For the text-containing cell, return its midpoint in [X, Y] coordinate format. 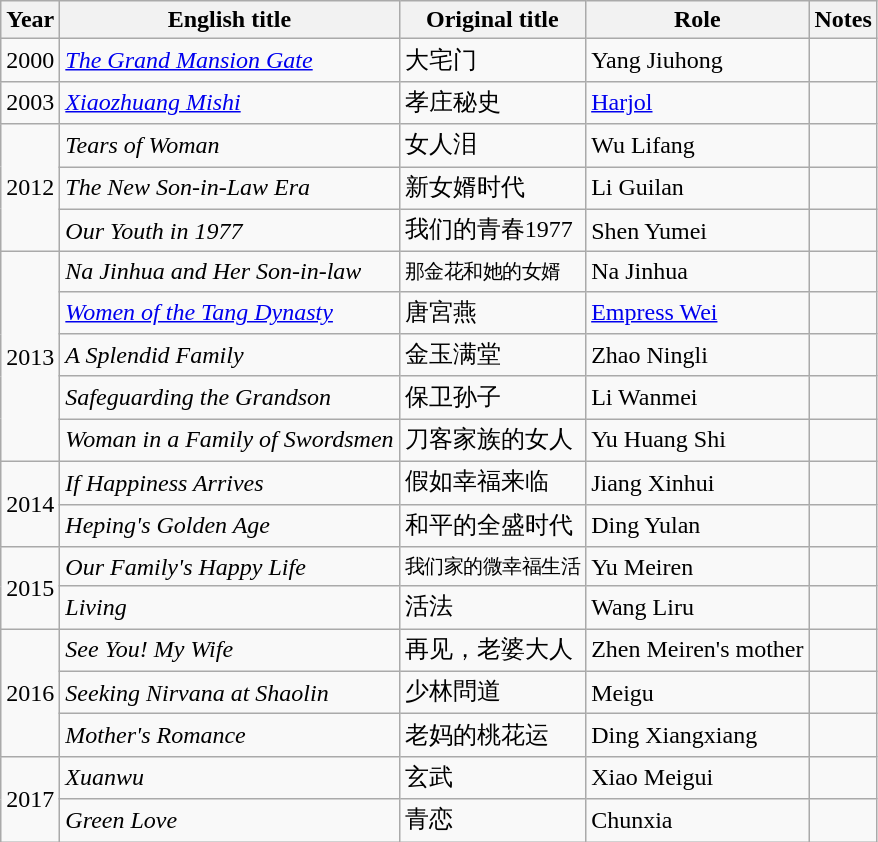
我们的青春1977 [492, 230]
Zhao Ningli [698, 356]
Na Jinhua and Her Son-in-law [230, 272]
刀客家族的女人 [492, 440]
孝庄秘史 [492, 102]
Xiaozhuang Mishi [230, 102]
The Grand Mansion Gate [230, 60]
唐宮燕 [492, 312]
Tears of Woman [230, 146]
2003 [30, 102]
我们家的微幸福生活 [492, 567]
少林問道 [492, 692]
A Splendid Family [230, 356]
Notes [843, 20]
Living [230, 608]
Chunxia [698, 820]
Woman in a Family of Swordsmen [230, 440]
Year [30, 20]
Yu Huang Shi [698, 440]
2013 [30, 357]
Ding Yulan [698, 526]
Wu Lifang [698, 146]
Na Jinhua [698, 272]
女人泪 [492, 146]
新女婿时代 [492, 188]
Ding Xiangxiang [698, 736]
保卫孙子 [492, 398]
2012 [30, 188]
Safeguarding the Grandson [230, 398]
Heping's Golden Age [230, 526]
See You! My Wife [230, 650]
Our Family's Happy Life [230, 567]
和平的全盛时代 [492, 526]
English title [230, 20]
Mother's Romance [230, 736]
Yu Meiren [698, 567]
Shen Yumei [698, 230]
Zhen Meiren's mother [698, 650]
2017 [30, 798]
假如幸福来临 [492, 482]
大宅门 [492, 60]
Role [698, 20]
Yang Jiuhong [698, 60]
2014 [30, 504]
Jiang Xinhui [698, 482]
Li Wanmei [698, 398]
2000 [30, 60]
2016 [30, 693]
老妈的桃花运 [492, 736]
金玉满堂 [492, 356]
Xiao Meigui [698, 778]
Green Love [230, 820]
Xuanwu [230, 778]
2015 [30, 588]
Wang Liru [698, 608]
Seeking Nirvana at Shaolin [230, 692]
那金花和她的女婿 [492, 272]
Meigu [698, 692]
Women of the Tang Dynasty [230, 312]
The New Son-in-Law Era [230, 188]
Empress Wei [698, 312]
玄武 [492, 778]
再见，老婆大人 [492, 650]
Li Guilan [698, 188]
活法 [492, 608]
Harjol [698, 102]
Our Youth in 1977 [230, 230]
If Happiness Arrives [230, 482]
青恋 [492, 820]
Original title [492, 20]
